Pinpoint the cell where the given text exists, returning its (X, Y) midpoint coordinate. 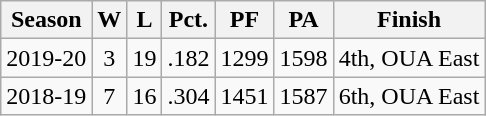
Finish (409, 20)
L (144, 20)
Pct. (188, 20)
2018-19 (46, 96)
1451 (244, 96)
1299 (244, 58)
6th, OUA East (409, 96)
16 (144, 96)
4th, OUA East (409, 58)
Season (46, 20)
1598 (304, 58)
3 (110, 58)
19 (144, 58)
PA (304, 20)
2019-20 (46, 58)
.182 (188, 58)
7 (110, 96)
W (110, 20)
1587 (304, 96)
PF (244, 20)
.304 (188, 96)
